From the cell containing the given text, extract its center point as (X, Y) coordinate. 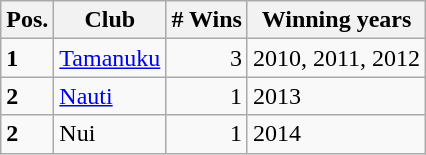
# Wins (207, 20)
3 (207, 58)
Nauti (110, 96)
Club (110, 20)
2010, 2011, 2012 (336, 58)
2014 (336, 134)
Pos. (28, 20)
Tamanuku (110, 58)
2013 (336, 96)
Winning years (336, 20)
Nui (110, 134)
